Find where the given text appears and provide that cell's center as [x, y] coordinate. 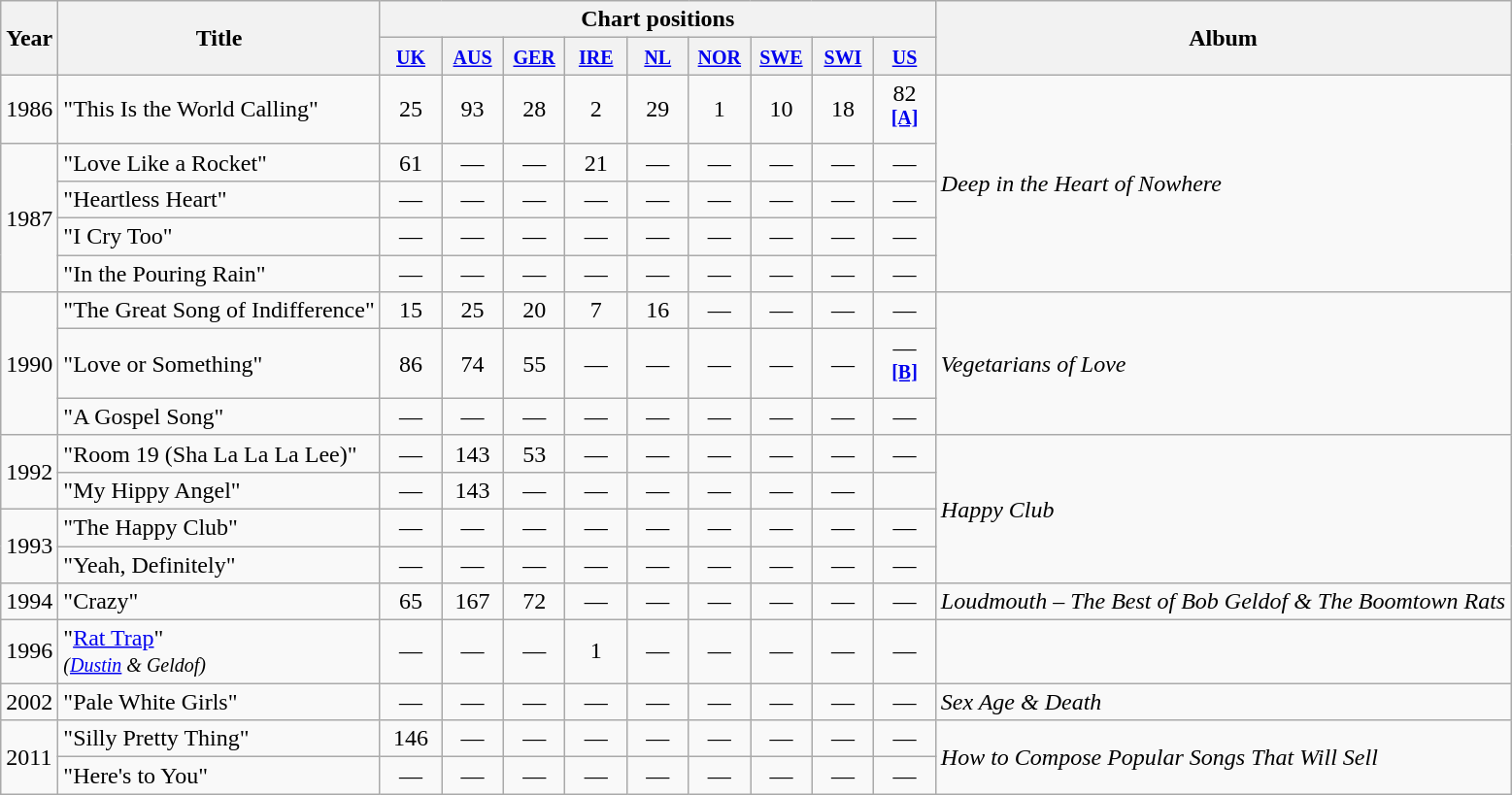
NOR [720, 56]
65 [411, 602]
2 [596, 110]
1992 [29, 472]
21 [596, 162]
"Silly Pretty Thing" [219, 739]
How to Compose Popular Songs That Will Sell [1223, 757]
53 [534, 453]
1986 [29, 110]
Title [219, 38]
"Heartless Heart" [219, 199]
Loudmouth – The Best of Bob Geldof & The Boomtown Rats [1223, 602]
18 [843, 110]
IRE [596, 56]
—[B] [905, 364]
"I Cry Too" [219, 237]
"My Hippy Angel" [219, 490]
74 [473, 364]
"Room 19 (Sha La La La Lee)" [219, 453]
20 [534, 311]
86 [411, 364]
"The Great Song of Indifference" [219, 311]
1994 [29, 602]
AUS [473, 56]
GER [534, 56]
NL [657, 56]
2011 [29, 757]
16 [657, 311]
US [905, 56]
Album [1223, 38]
1990 [29, 364]
55 [534, 364]
72 [534, 602]
Happy Club [1223, 509]
146 [411, 739]
SWI [843, 56]
Chart positions [657, 19]
"Pale White Girls" [219, 702]
"This Is the World Calling" [219, 110]
1987 [29, 217]
29 [657, 110]
"Here's to You" [219, 776]
61 [411, 162]
"Love or Something" [219, 364]
"In the Pouring Rain" [219, 274]
Sex Age & Death [1223, 702]
"A Gospel Song" [219, 416]
93 [473, 110]
Year [29, 38]
1993 [29, 546]
7 [596, 311]
2002 [29, 702]
82[A] [905, 110]
15 [411, 311]
SWE [782, 56]
167 [473, 602]
UK [411, 56]
"Love Like a Rocket" [219, 162]
10 [782, 110]
28 [534, 110]
"Rat Trap" (Dustin & Geldof) [219, 652]
"Crazy" [219, 602]
"Yeah, Definitely" [219, 565]
Vegetarians of Love [1223, 364]
1996 [29, 652]
Deep in the Heart of Nowhere [1223, 183]
"The Happy Club" [219, 527]
